Find where the given text appears and provide that cell's center as (X, Y) coordinate. 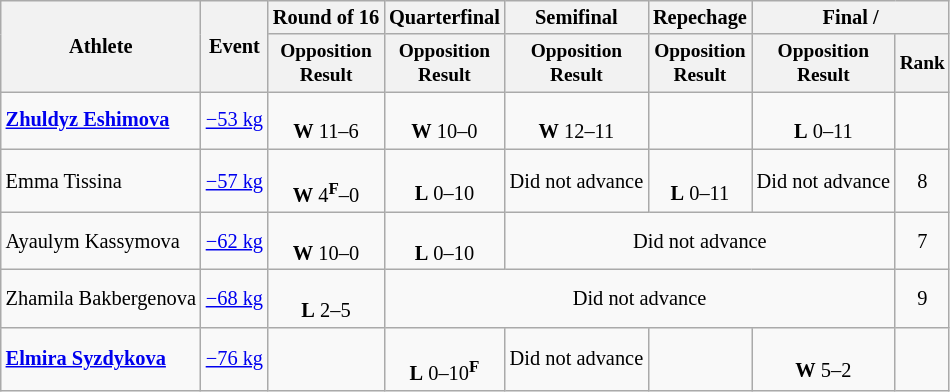
7 (922, 241)
−53 kg (234, 120)
L 0–10F (444, 358)
W 11–6 (326, 120)
W 5–2 (824, 358)
Final / (851, 17)
8 (922, 180)
Zhamila Bakbergenova (101, 299)
Rank (922, 62)
Event (234, 46)
L 2–5 (326, 299)
Repechage (700, 17)
−57 kg (234, 180)
Athlete (101, 46)
−68 kg (234, 299)
Semifinal (576, 17)
−76 kg (234, 358)
−62 kg (234, 241)
Round of 16 (326, 17)
9 (922, 299)
Ayaulym Kassymova (101, 241)
Quarterfinal (444, 17)
Emma Tissina (101, 180)
W 12–11 (576, 120)
Zhuldyz Eshimova (101, 120)
Elmira Syzdykova (101, 358)
W 4F–0 (326, 180)
